Search for the cell housing the specified text and yield its (x, y) center coordinate. 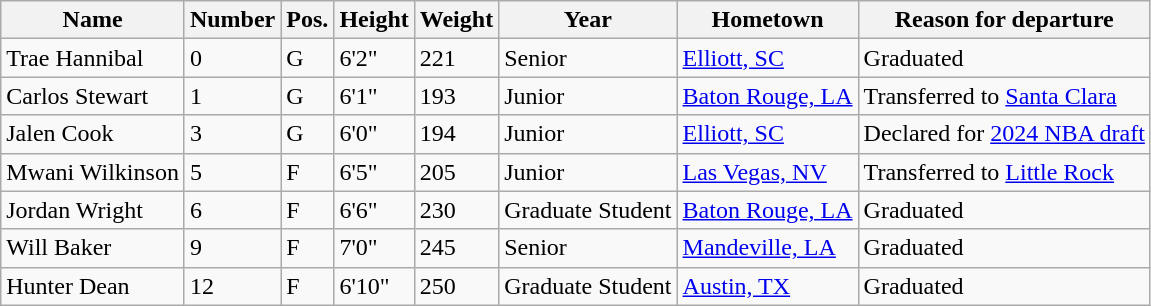
Transferred to Santa Clara (1004, 96)
6'10" (374, 286)
Will Baker (93, 248)
Las Vegas, NV (768, 172)
Trae Hannibal (93, 58)
Hunter Dean (93, 286)
250 (456, 286)
Transferred to Little Rock (1004, 172)
Mandeville, LA (768, 248)
7'0" (374, 248)
6'6" (374, 210)
Number (232, 20)
194 (456, 134)
6'5" (374, 172)
3 (232, 134)
6'0" (374, 134)
230 (456, 210)
205 (456, 172)
Name (93, 20)
6'1" (374, 96)
Jalen Cook (93, 134)
245 (456, 248)
6 (232, 210)
6'2" (374, 58)
Pos. (308, 20)
1 (232, 96)
Carlos Stewart (93, 96)
221 (456, 58)
12 (232, 286)
5 (232, 172)
Height (374, 20)
Year (588, 20)
Mwani Wilkinson (93, 172)
Declared for 2024 NBA draft (1004, 134)
Austin, TX (768, 286)
Hometown (768, 20)
Jordan Wright (93, 210)
193 (456, 96)
Weight (456, 20)
9 (232, 248)
Reason for departure (1004, 20)
0 (232, 58)
